Provide the (X, Y) coordinate of the cell's center where the given text is located.  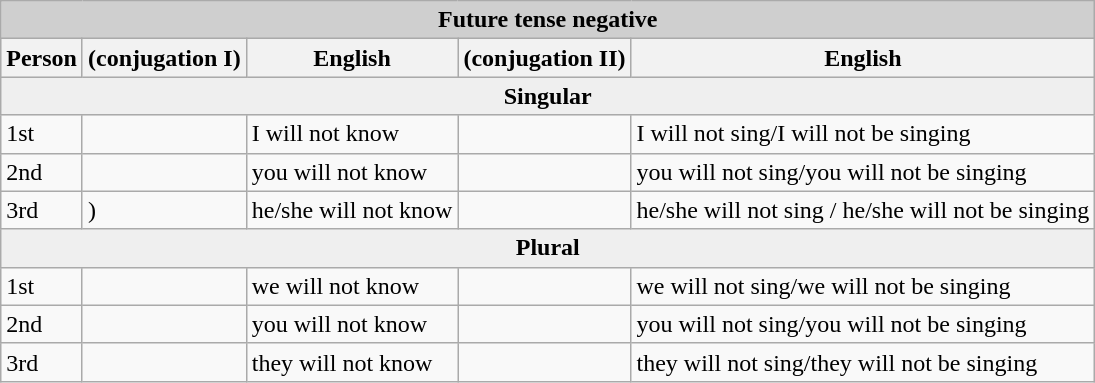
Person (42, 58)
(conjugation I) (164, 58)
Plural (548, 248)
they will not know (352, 362)
) (164, 210)
they will not sing/they will not be singing (863, 362)
Singular (548, 96)
I will not sing/I will not be singing (863, 134)
he/she will not know (352, 210)
(conjugation II) (544, 58)
he/she will not sing / he/she will not be singing (863, 210)
I will not know (352, 134)
we will not sing/we will not be singing (863, 286)
we will not know (352, 286)
Future tense negative (548, 20)
